Detect which cell encompasses the target text, then output its [X, Y] center coordinate. 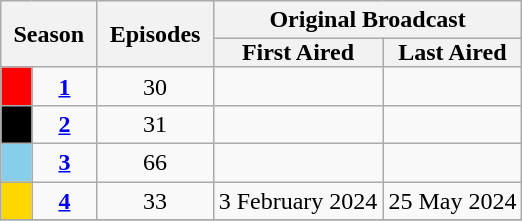
Season [49, 34]
Episodes [155, 34]
2 [64, 124]
33 [155, 201]
4 [64, 201]
31 [155, 124]
30 [155, 86]
First Aired [298, 53]
Last Aired [452, 53]
25 May 2024 [452, 201]
1 [64, 86]
Original Broadcast [368, 20]
66 [155, 162]
3 February 2024 [298, 201]
3 [64, 162]
